Detect which cell encompasses the target text, then output its (X, Y) center coordinate. 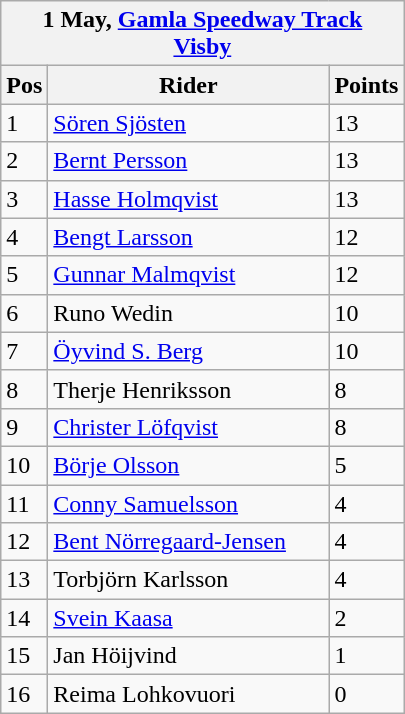
3 (24, 199)
Runo Wedin (188, 313)
Bengt Larsson (188, 237)
Sören Sjösten (188, 123)
Öyvind S. Berg (188, 351)
15 (24, 656)
9 (24, 427)
Conny Samuelsson (188, 503)
16 (24, 694)
Bernt Persson (188, 161)
Christer Löfqvist (188, 427)
7 (24, 351)
Rider (188, 85)
Jan Höijvind (188, 656)
Börje Olsson (188, 465)
Points (366, 85)
Gunnar Malmqvist (188, 275)
Therje Henriksson (188, 389)
1 May, Gamla Speedway TrackVisby (202, 34)
Bent Nörregaard-Jensen (188, 542)
Reima Lohkovuori (188, 694)
14 (24, 618)
Svein Kaasa (188, 618)
6 (24, 313)
11 (24, 503)
0 (366, 694)
Hasse Holmqvist (188, 199)
Torbjörn Karlsson (188, 580)
Pos (24, 85)
